Detect which cell encompasses the target text, then output its [X, Y] center coordinate. 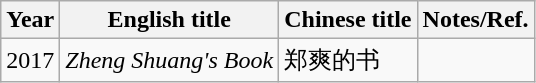
Zheng Shuang's Book [170, 60]
Year [30, 20]
Chinese title [348, 20]
Notes/Ref. [476, 20]
2017 [30, 60]
郑爽的书 [348, 60]
English title [170, 20]
